Locate the cell with the specified text and output its (x, y) center coordinate. 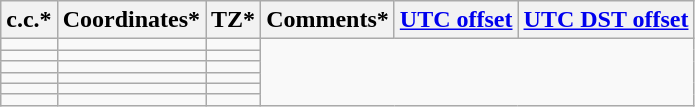
c.c.* (29, 20)
UTC offset (456, 20)
UTC DST offset (606, 20)
TZ* (234, 20)
Coordinates* (131, 20)
Comments* (328, 20)
